Extract the [x, y] coordinate from the center of the cell holding the provided text.  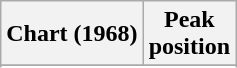
Chart (1968) [72, 34]
Peakposition [189, 34]
